Locate the cell with the specified text and output its [X, Y] center coordinate. 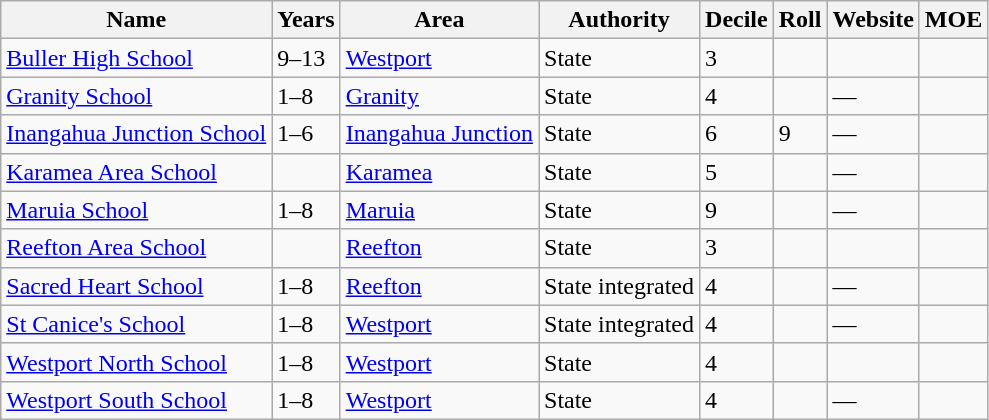
Westport South School [136, 400]
Granity School [136, 96]
Area [439, 20]
Name [136, 20]
Buller High School [136, 58]
6 [737, 134]
9–13 [306, 58]
Inangahua Junction School [136, 134]
1–6 [306, 134]
Maruia [439, 210]
Granity [439, 96]
Inangahua Junction [439, 134]
MOE [953, 20]
Reefton Area School [136, 248]
Authority [618, 20]
Sacred Heart School [136, 286]
Website [873, 20]
Karamea Area School [136, 172]
Karamea [439, 172]
Westport North School [136, 362]
Years [306, 20]
5 [737, 172]
Decile [737, 20]
Maruia School [136, 210]
Roll [800, 20]
St Canice's School [136, 324]
